For the text-containing cell, return its midpoint in (X, Y) coordinate format. 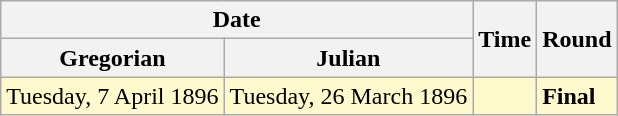
Julian (348, 58)
Round (577, 39)
Tuesday, 26 March 1896 (348, 96)
Gregorian (112, 58)
Date (237, 20)
Time (505, 39)
Final (577, 96)
Tuesday, 7 April 1896 (112, 96)
